For the text-containing cell, return its midpoint in (X, Y) coordinate format. 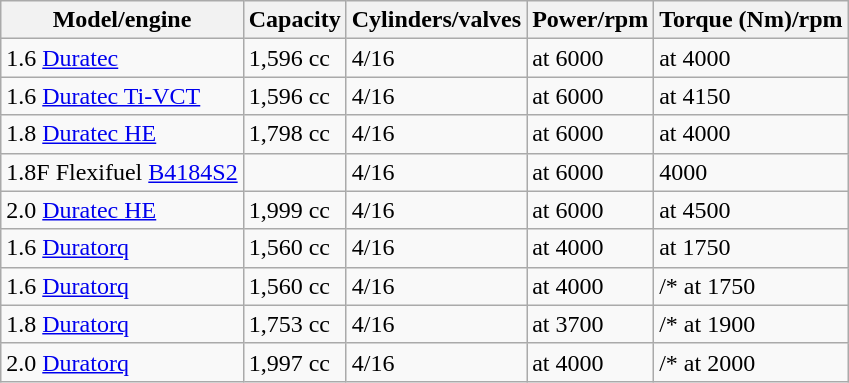
Cylinders/valves (436, 20)
1.8 Duratorq (122, 324)
1,798 cc (294, 134)
at 3700 (590, 324)
2.0 Duratorq (122, 362)
1.8F Flexifuel B4184S2 (122, 172)
1.6 Duratec Ti-VCT (122, 96)
Capacity (294, 20)
/* at 2000 (751, 362)
4000 (751, 172)
Power/rpm (590, 20)
/* at 1900 (751, 324)
2.0 Duratec HE (122, 210)
1.8 Duratec HE (122, 134)
Model/engine (122, 20)
1,997 cc (294, 362)
Torque (Nm)/rpm (751, 20)
at 4150 (751, 96)
1,999 cc (294, 210)
1,753 cc (294, 324)
at 1750 (751, 248)
at 4500 (751, 210)
1.6 Duratec (122, 58)
/* at 1750 (751, 286)
